Output the [x, y] coordinate of the center of the cell containing the given text.  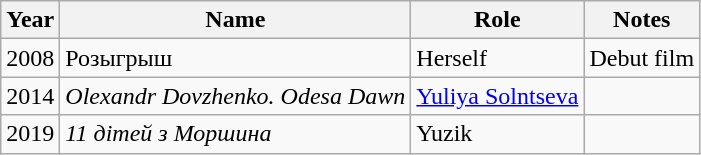
Herself [498, 58]
2014 [30, 96]
2019 [30, 134]
11 дітей з Моршина [236, 134]
2008 [30, 58]
Debut film [642, 58]
Role [498, 20]
Year [30, 20]
Yuliya Solntseva [498, 96]
Notes [642, 20]
Yuzik [498, 134]
Розыгрыш [236, 58]
Name [236, 20]
Olexandr Dovzhenko. Odesa Dawn [236, 96]
